Extract the [X, Y] coordinate from the center of the cell holding the provided text.  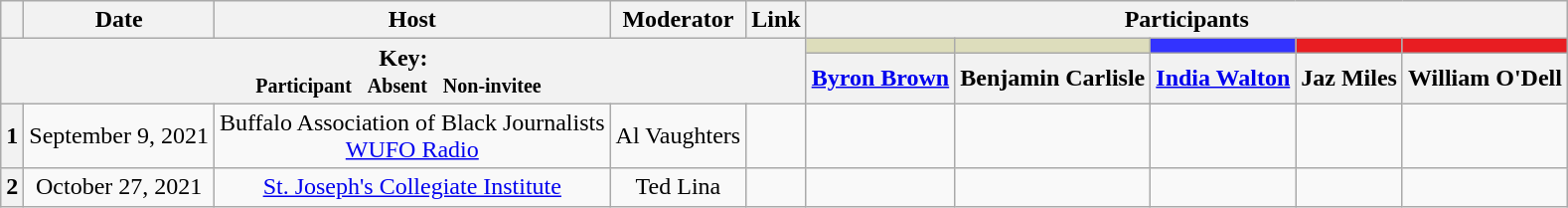
October 27, 2021 [119, 187]
India Walton [1223, 78]
Jaz Miles [1349, 78]
Byron Brown [880, 78]
William O'Dell [1485, 78]
September 9, 2021 [119, 135]
Date [119, 20]
1 [12, 135]
Link [776, 20]
Benjamin Carlisle [1053, 78]
Buffalo Association of Black JournalistsWUFO Radio [413, 135]
Ted Lina [678, 187]
Moderator [678, 20]
St. Joseph's Collegiate Institute [413, 187]
Host [413, 20]
2 [12, 187]
Al Vaughters [678, 135]
Key: Participant Absent Non-invitee [403, 72]
Participants [1186, 20]
